Locate the cell with the specified text and output its (x, y) center coordinate. 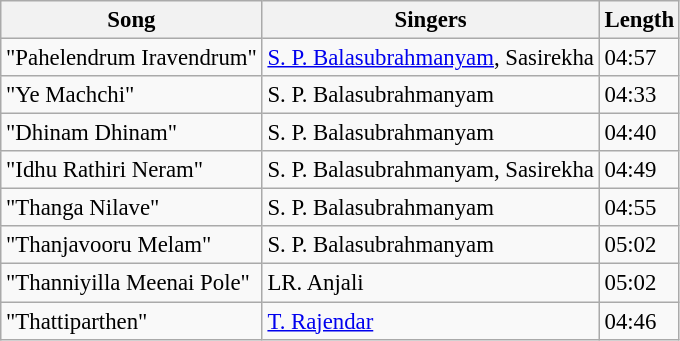
04:55 (639, 208)
"Dhinam Dhinam" (132, 133)
"Thanjavooru Melam" (132, 245)
Singers (430, 20)
04:57 (639, 58)
"Thanniyilla Meenai Pole" (132, 283)
Song (132, 20)
T. Rajendar (430, 321)
"Idhu Rathiri Neram" (132, 170)
04:46 (639, 321)
"Ye Machchi" (132, 95)
LR. Anjali (430, 283)
04:49 (639, 170)
Length (639, 20)
"Thattiparthen" (132, 321)
"Thanga Nilave" (132, 208)
"Pahelendrum Iravendrum" (132, 58)
04:40 (639, 133)
04:33 (639, 95)
